Scan for the cell matching the given text and deliver its [X, Y] coordinate at center. 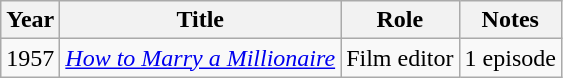
Title [200, 20]
How to Marry a Millionaire [200, 58]
Role [400, 20]
1 episode [510, 58]
1957 [30, 58]
Film editor [400, 58]
Year [30, 20]
Notes [510, 20]
